Extract the [x, y] coordinate from the center of the cell holding the provided text.  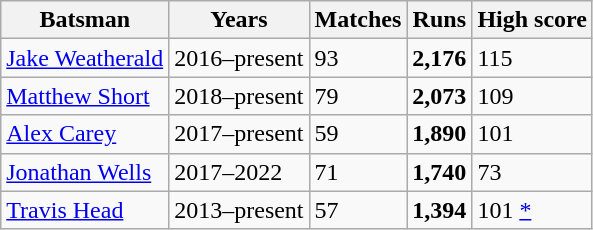
71 [358, 172]
1,740 [440, 172]
Travis Head [85, 210]
High score [532, 20]
101 * [532, 210]
59 [358, 134]
Matches [358, 20]
Runs [440, 20]
115 [532, 58]
1,394 [440, 210]
2013–present [239, 210]
2,176 [440, 58]
93 [358, 58]
1,890 [440, 134]
Years [239, 20]
2018–present [239, 96]
2017–2022 [239, 172]
Alex Carey [85, 134]
Jonathan Wells [85, 172]
109 [532, 96]
73 [532, 172]
101 [532, 134]
Batsman [85, 20]
2017–present [239, 134]
2016–present [239, 58]
2,073 [440, 96]
Matthew Short [85, 96]
79 [358, 96]
57 [358, 210]
Jake Weatherald [85, 58]
